Extract the (x, y) coordinate from the center of the cell holding the provided text.  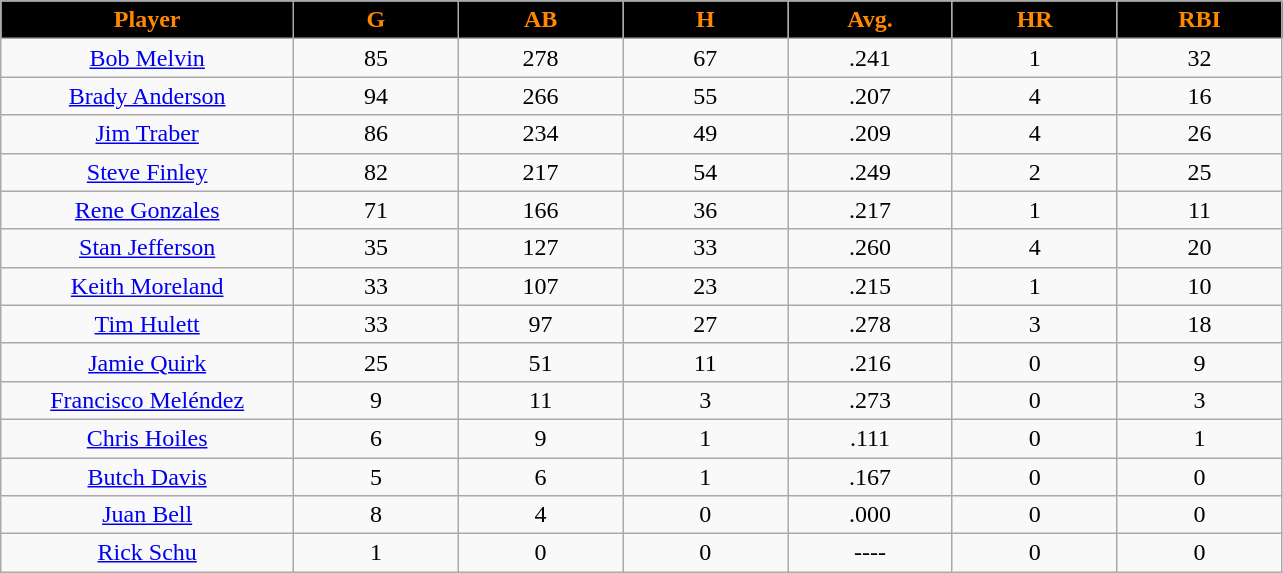
Juan Bell (148, 515)
2 (1034, 172)
.167 (870, 477)
HR (1034, 20)
85 (376, 58)
217 (540, 172)
.260 (870, 248)
Keith Moreland (148, 286)
.273 (870, 400)
.217 (870, 210)
Jim Traber (148, 134)
51 (540, 362)
127 (540, 248)
107 (540, 286)
20 (1200, 248)
Brady Anderson (148, 96)
AB (540, 20)
23 (706, 286)
86 (376, 134)
Chris Hoiles (148, 438)
97 (540, 324)
26 (1200, 134)
H (706, 20)
82 (376, 172)
18 (1200, 324)
36 (706, 210)
Player (148, 20)
.215 (870, 286)
Steve Finley (148, 172)
.111 (870, 438)
Stan Jefferson (148, 248)
27 (706, 324)
.209 (870, 134)
166 (540, 210)
.241 (870, 58)
35 (376, 248)
5 (376, 477)
49 (706, 134)
55 (706, 96)
32 (1200, 58)
Rene Gonzales (148, 210)
Tim Hulett (148, 324)
.207 (870, 96)
RBI (1200, 20)
278 (540, 58)
Bob Melvin (148, 58)
G (376, 20)
234 (540, 134)
.278 (870, 324)
.216 (870, 362)
54 (706, 172)
94 (376, 96)
8 (376, 515)
Francisco Meléndez (148, 400)
10 (1200, 286)
Avg. (870, 20)
Jamie Quirk (148, 362)
.000 (870, 515)
Rick Schu (148, 553)
67 (706, 58)
266 (540, 96)
Butch Davis (148, 477)
---- (870, 553)
71 (376, 210)
16 (1200, 96)
.249 (870, 172)
